Capture the cell that displays the provided text and extract its (X, Y) central coordinate. 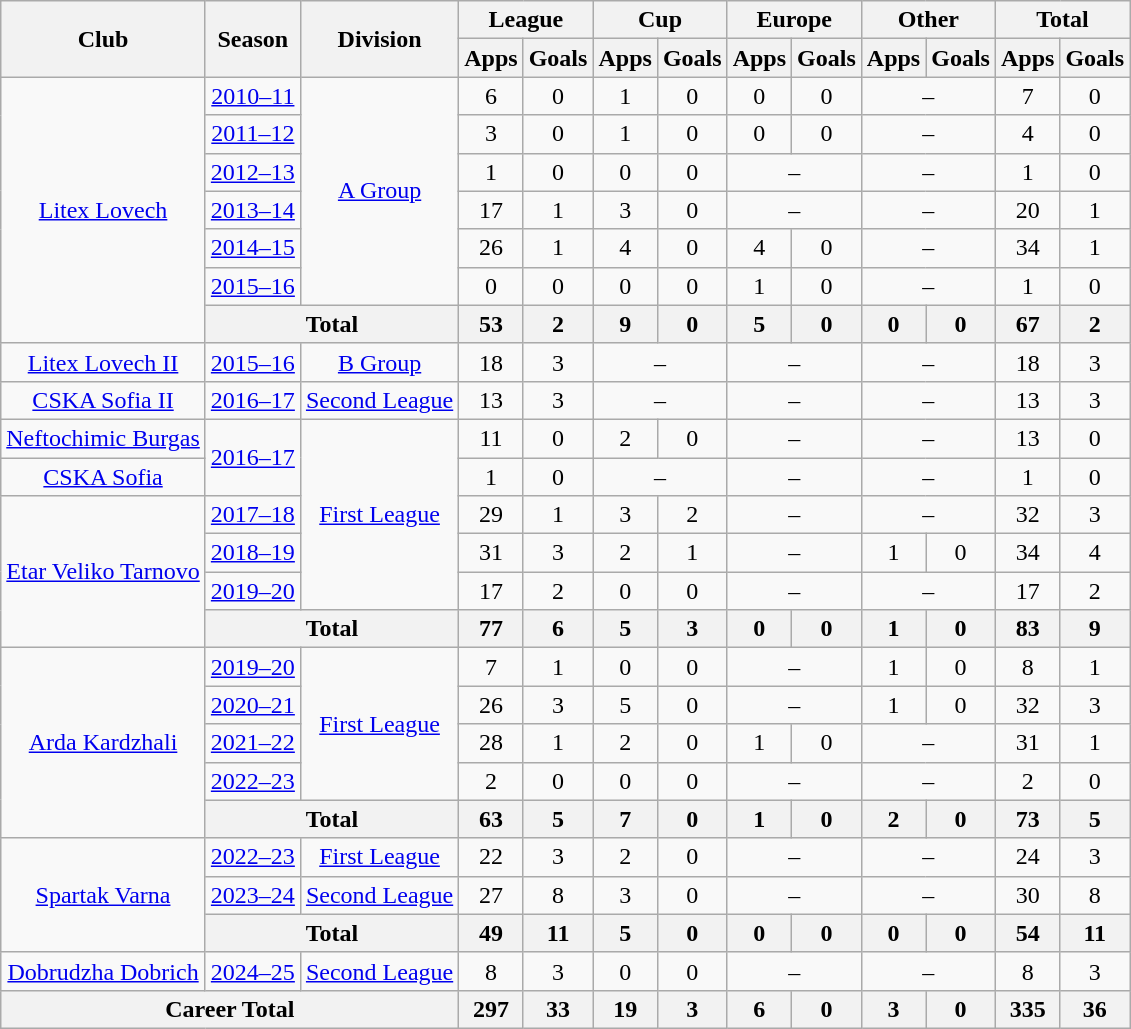
Spartak Varna (104, 895)
Dobrudzha Dobrich (104, 971)
Season (252, 39)
53 (491, 324)
Europe (794, 20)
Cup (660, 20)
B Group (379, 362)
2012–13 (252, 172)
Etar Veliko Tarnovo (104, 572)
2024–25 (252, 971)
Career Total (230, 1009)
CSKA Sofia II (104, 400)
83 (1027, 629)
54 (1027, 933)
30 (1027, 895)
335 (1027, 1009)
19 (625, 1009)
28 (491, 743)
2020–21 (252, 705)
36 (1095, 1009)
24 (1027, 857)
Arda Kardzhali (104, 743)
67 (1027, 324)
Club (104, 39)
2018–19 (252, 553)
27 (491, 895)
A Group (379, 191)
2010–11 (252, 96)
297 (491, 1009)
Division (379, 39)
CSKA Sofia (104, 477)
20 (1027, 210)
2011–12 (252, 134)
63 (491, 819)
2021–22 (252, 743)
33 (558, 1009)
29 (491, 515)
2013–14 (252, 210)
Neftochimic Burgas (104, 438)
2023–24 (252, 895)
49 (491, 933)
Litex Lovech (104, 210)
2014–15 (252, 248)
22 (491, 857)
73 (1027, 819)
League (526, 20)
Litex Lovech II (104, 362)
77 (491, 629)
2017–18 (252, 515)
Other (928, 20)
